Return the (x, y) coordinate for the center point of the cell that contains the specified text.  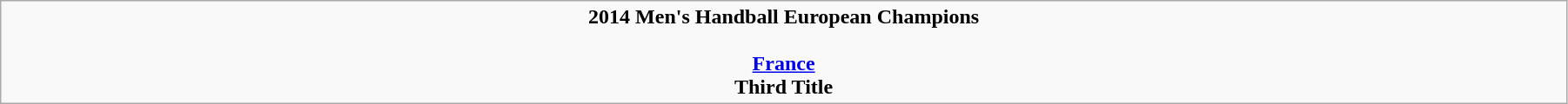
2014 Men's Handball European ChampionsFranceThird Title (784, 52)
